Output the [X, Y] coordinate of the center of the cell containing the given text.  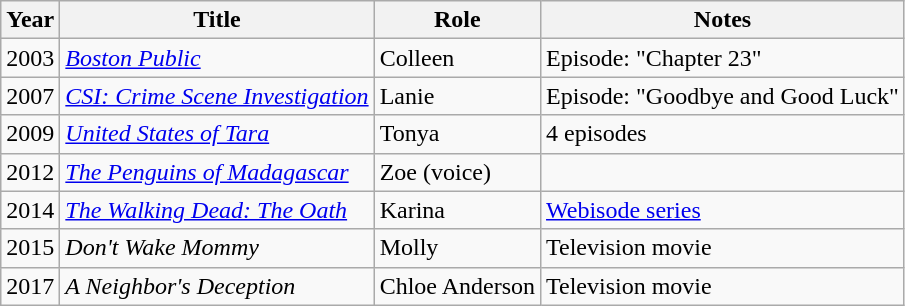
Role [457, 20]
2012 [30, 172]
A Neighbor's Deception [217, 286]
2017 [30, 286]
4 episodes [723, 134]
Webisode series [723, 210]
2003 [30, 58]
Episode: "Goodbye and Good Luck" [723, 96]
Zoe (voice) [457, 172]
Don't Wake Mommy [217, 248]
2009 [30, 134]
United States of Tara [217, 134]
2015 [30, 248]
Karina [457, 210]
The Penguins of Madagascar [217, 172]
Title [217, 20]
2014 [30, 210]
The Walking Dead: The Oath [217, 210]
Tonya [457, 134]
2007 [30, 96]
Molly [457, 248]
Notes [723, 20]
Colleen [457, 58]
CSI: Crime Scene Investigation [217, 96]
Year [30, 20]
Lanie [457, 96]
Episode: "Chapter 23" [723, 58]
Boston Public [217, 58]
Chloe Anderson [457, 286]
